For the text-containing cell, return its midpoint in [x, y] coordinate format. 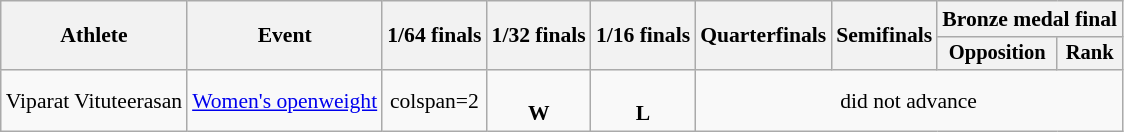
Event [284, 36]
Quarterfinals [763, 36]
colspan=2 [434, 100]
Athlete [94, 36]
Opposition [997, 54]
1/16 finals [643, 36]
1/64 finals [434, 36]
did not advance [908, 100]
Viparat Vituteerasan [94, 100]
Semifinals [884, 36]
Rank [1090, 54]
Women's openweight [284, 100]
L [643, 100]
1/32 finals [539, 36]
W [539, 100]
Bronze medal final [1030, 19]
